Detect which cell encompasses the target text, then output its [X, Y] center coordinate. 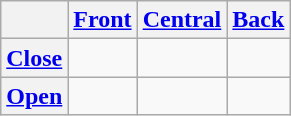
Close [34, 58]
Central [182, 20]
Back [258, 20]
Open [34, 96]
Front [102, 20]
